Scan for the cell matching the given text and deliver its (x, y) coordinate at center. 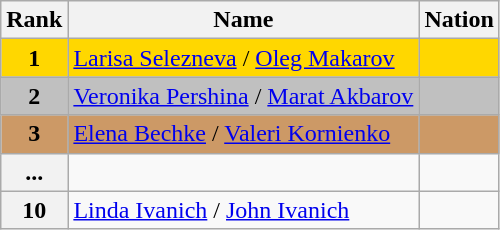
2 (34, 96)
1 (34, 58)
3 (34, 134)
Rank (34, 20)
Elena Bechke / Valeri Kornienko (244, 134)
Nation (459, 20)
Veronika Pershina / Marat Akbarov (244, 96)
Name (244, 20)
Linda Ivanich / John Ivanich (244, 210)
10 (34, 210)
... (34, 172)
Larisa Selezneva / Oleg Makarov (244, 58)
